Search for the cell housing the specified text and yield its (X, Y) center coordinate. 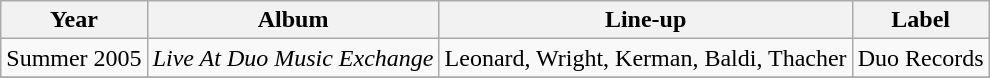
Summer 2005 (74, 58)
Album (293, 20)
Year (74, 20)
Line-up (646, 20)
Duo Records (920, 58)
Label (920, 20)
Leonard, Wright, Kerman, Baldi, Thacher (646, 58)
Live At Duo Music Exchange (293, 58)
